Return the [X, Y] coordinate for the center point of the cell that contains the specified text.  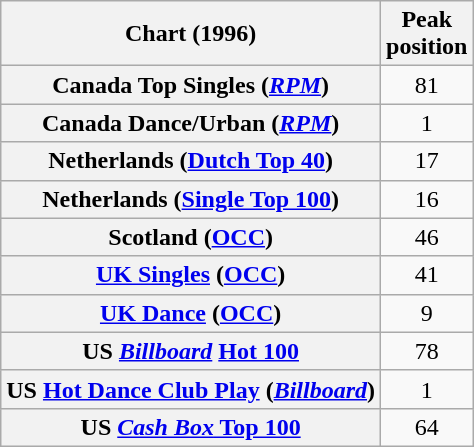
64 [427, 427]
Canada Top Singles (RPM) [191, 85]
US Billboard Hot 100 [191, 351]
UK Singles (OCC) [191, 275]
9 [427, 313]
US Hot Dance Club Play (Billboard) [191, 389]
Chart (1996) [191, 34]
Netherlands (Single Top 100) [191, 199]
UK Dance (OCC) [191, 313]
17 [427, 161]
Peakposition [427, 34]
Scotland (OCC) [191, 237]
16 [427, 199]
78 [427, 351]
81 [427, 85]
US Cash Box Top 100 [191, 427]
Canada Dance/Urban (RPM) [191, 123]
41 [427, 275]
Netherlands (Dutch Top 40) [191, 161]
46 [427, 237]
